For the text-containing cell, return its midpoint in [x, y] coordinate format. 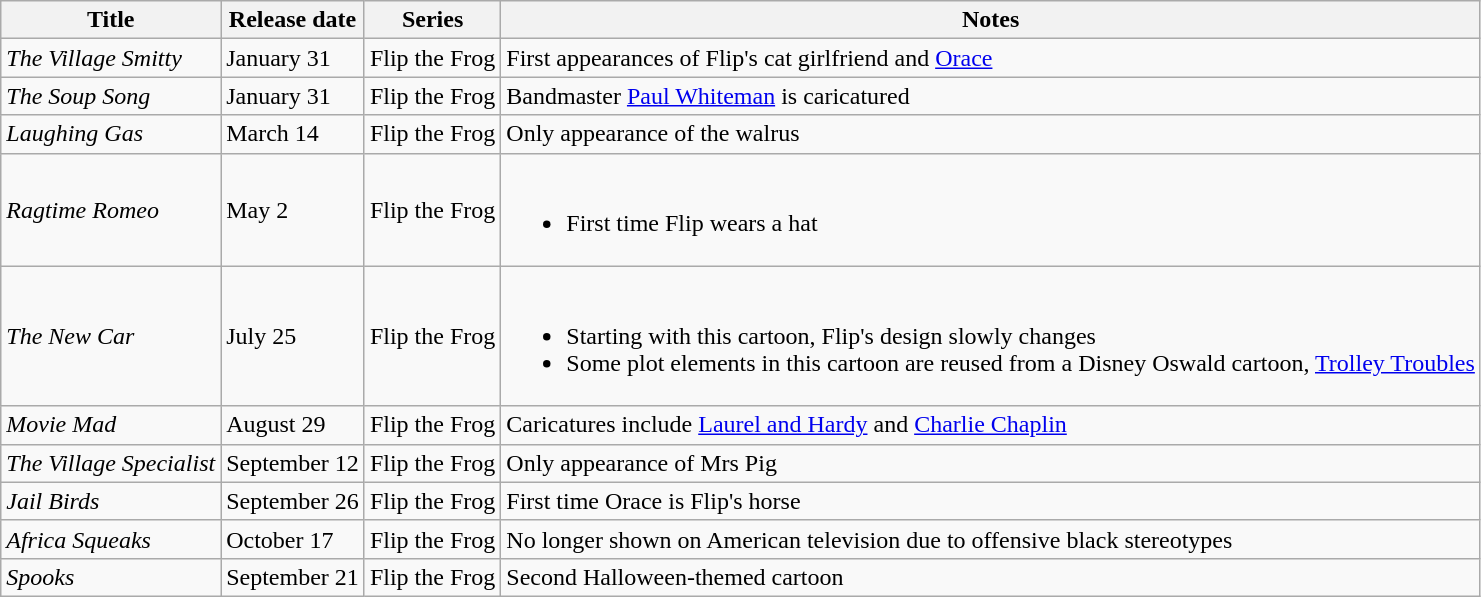
Africa Squeaks [111, 539]
September 21 [293, 577]
Movie Mad [111, 425]
October 17 [293, 539]
No longer shown on American television due to offensive black stereotypes [991, 539]
The Village Smitty [111, 58]
Title [111, 20]
Notes [991, 20]
Jail Birds [111, 501]
May 2 [293, 210]
Series [432, 20]
Caricatures include Laurel and Hardy and Charlie Chaplin [991, 425]
First time Orace is Flip's horse [991, 501]
The New Car [111, 336]
Second Halloween-themed cartoon [991, 577]
Laughing Gas [111, 134]
The Village Specialist [111, 463]
July 25 [293, 336]
September 26 [293, 501]
September 12 [293, 463]
The Soup Song [111, 96]
Starting with this cartoon, Flip's design slowly changesSome plot elements in this cartoon are reused from a Disney Oswald cartoon, Trolley Troubles [991, 336]
Ragtime Romeo [111, 210]
August 29 [293, 425]
First appearances of Flip's cat girlfriend and Orace [991, 58]
Only appearance of Mrs Pig [991, 463]
Only appearance of the walrus [991, 134]
Bandmaster Paul Whiteman is caricatured [991, 96]
Spooks [111, 577]
Release date [293, 20]
First time Flip wears a hat [991, 210]
March 14 [293, 134]
